Provide the [x, y] coordinate of the cell's center where the given text is located.  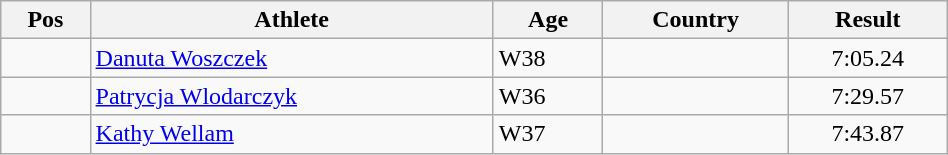
Patrycja Wlodarczyk [292, 96]
Pos [46, 20]
7:05.24 [868, 58]
Danuta Woszczek [292, 58]
Athlete [292, 20]
Result [868, 20]
Age [548, 20]
Country [696, 20]
7:43.87 [868, 134]
W36 [548, 96]
W37 [548, 134]
Kathy Wellam [292, 134]
W38 [548, 58]
7:29.57 [868, 96]
